Scan for the cell matching the given text and deliver its [x, y] coordinate at center. 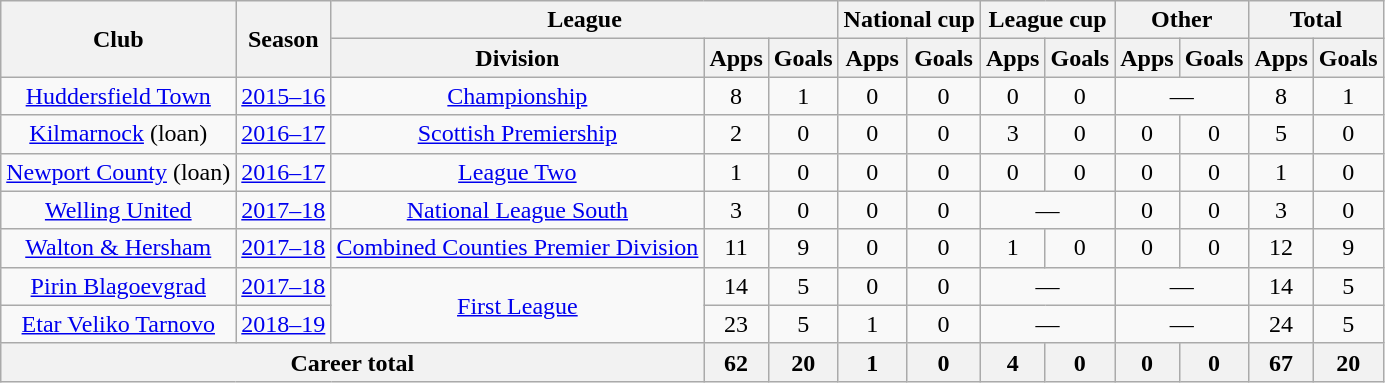
National League South [518, 210]
Welling United [118, 210]
2015–16 [284, 96]
2018–19 [284, 324]
11 [736, 248]
2 [736, 134]
League [584, 20]
National cup [909, 20]
Pirin Blagoevgrad [118, 286]
Walton & Hersham [118, 248]
Total [1316, 20]
4 [1013, 362]
Other [1182, 20]
Championship [518, 96]
League cup [1048, 20]
Huddersfield Town [118, 96]
62 [736, 362]
Club [118, 39]
Kilmarnock (loan) [118, 134]
24 [1281, 324]
Scottish Premiership [518, 134]
23 [736, 324]
First League [518, 305]
12 [1281, 248]
Etar Veliko Tarnovo [118, 324]
Season [284, 39]
Combined Counties Premier Division [518, 248]
67 [1281, 362]
League Two [518, 172]
Division [518, 58]
Career total [352, 362]
Newport County (loan) [118, 172]
